Determine the (x, y) coordinate at the center of the cell enclosing the given text.  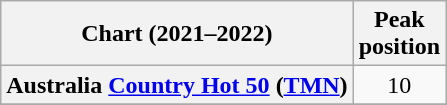
Chart (2021–2022) (177, 34)
Peakposition (399, 34)
Australia Country Hot 50 (TMN) (177, 85)
10 (399, 85)
